Extract the [x, y] coordinate from the center of the cell holding the provided text.  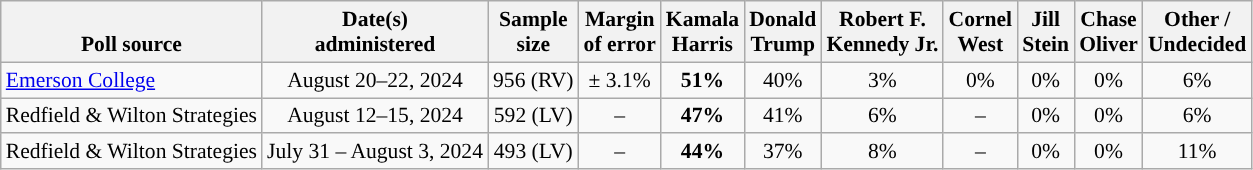
Date(s)administered [375, 32]
493 (LV) [534, 152]
August 12–15, 2024 [375, 116]
44% [702, 152]
47% [702, 116]
Other /Undecided [1197, 32]
37% [782, 152]
3% [882, 80]
51% [702, 80]
ChaseOliver [1108, 32]
8% [882, 152]
KamalaHarris [702, 32]
Emerson College [132, 80]
41% [782, 116]
Marginof error [620, 32]
JillStein [1046, 32]
Poll source [132, 32]
± 3.1% [620, 80]
July 31 – August 3, 2024 [375, 152]
Samplesize [534, 32]
956 (RV) [534, 80]
40% [782, 80]
August 20–22, 2024 [375, 80]
CornelWest [980, 32]
11% [1197, 152]
DonaldTrump [782, 32]
Robert F.Kennedy Jr. [882, 32]
592 (LV) [534, 116]
